Locate the cell with the specified text and output its [x, y] center coordinate. 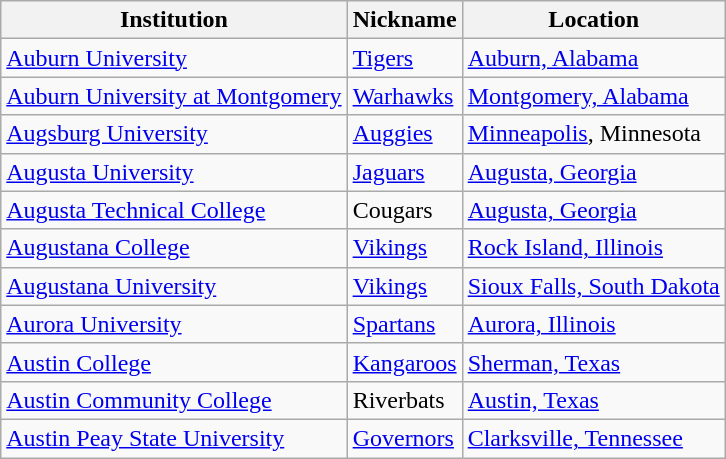
Nickname [404, 20]
Montgomery, Alabama [594, 96]
Governors [404, 438]
Jaguars [404, 172]
Clarksville, Tennessee [594, 438]
Austin Community College [174, 400]
Augustana University [174, 286]
Augsburg University [174, 134]
Tigers [404, 58]
Austin Peay State University [174, 438]
Augusta Technical College [174, 210]
Location [594, 20]
Auggies [404, 134]
Kangaroos [404, 362]
Cougars [404, 210]
Austin, Texas [594, 400]
Spartans [404, 324]
Minneapolis, Minnesota [594, 134]
Warhawks [404, 96]
Auburn University [174, 58]
Augustana College [174, 248]
Aurora University [174, 324]
Augusta University [174, 172]
Riverbats [404, 400]
Institution [174, 20]
Sioux Falls, South Dakota [594, 286]
Aurora, Illinois [594, 324]
Rock Island, Illinois [594, 248]
Austin College [174, 362]
Auburn University at Montgomery [174, 96]
Auburn, Alabama [594, 58]
Sherman, Texas [594, 362]
